Detect which cell encompasses the target text, then output its [X, Y] center coordinate. 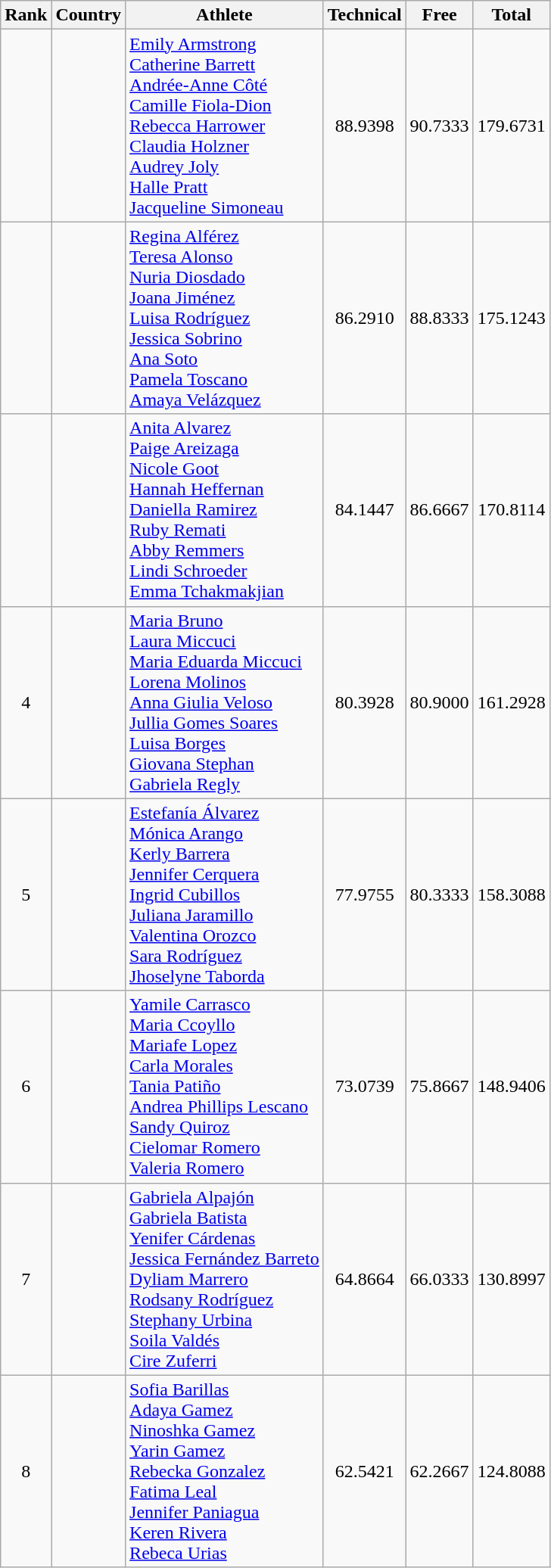
Free [439, 15]
Regina AlférezTeresa AlonsoNuria DiosdadoJoana JiménezLuisa RodríguezJessica SobrinoAna SotoPamela ToscanoAmaya Velázquez [225, 318]
7 [26, 1279]
8 [26, 1471]
Country [89, 15]
6 [26, 1087]
Maria BrunoLaura MiccuciMaria Eduarda MiccuciLorena MolinosAnna Giulia VelosoJullia Gomes SoaresLuisa BorgesGiovana StephanGabriela Regly [225, 702]
66.0333 [439, 1279]
88.9398 [365, 126]
90.7333 [439, 126]
161.2928 [512, 702]
77.9755 [365, 894]
75.8667 [439, 1087]
84.1447 [365, 510]
62.2667 [439, 1471]
Athlete [225, 15]
88.8333 [439, 318]
80.9000 [439, 702]
Sofia BarillasAdaya GamezNinoshka GamezYarin GamezRebecka GonzalezFatima LealJennifer PaniaguaKeren RiveraRebeca Urias [225, 1471]
Yamile CarrascoMaria CcoylloMariafe LopezCarla MoralesTania PatiñoAndrea Phillips LescanoSandy QuirozCielomar RomeroValeria Romero [225, 1087]
Estefanía ÁlvarezMónica ArangoKerly BarreraJennifer CerqueraIngrid CubillosJuliana JaramilloValentina OrozcoSara RodríguezJhoselyne Taborda [225, 894]
175.1243 [512, 318]
179.6731 [512, 126]
Emily ArmstrongCatherine BarrettAndrée-Anne CôtéCamille Fiola-DionRebecca HarrowerClaudia HolznerAudrey JolyHalle PrattJacqueline Simoneau [225, 126]
124.8088 [512, 1471]
73.0739 [365, 1087]
80.3928 [365, 702]
170.8114 [512, 510]
5 [26, 894]
64.8664 [365, 1279]
4 [26, 702]
86.6667 [439, 510]
Gabriela AlpajónGabriela BatistaYenifer CárdenasJessica Fernández BarretoDyliam MarreroRodsany RodríguezStephany UrbinaSoila ValdésCire Zuferri [225, 1279]
62.5421 [365, 1471]
148.9406 [512, 1087]
Rank [26, 15]
Total [512, 15]
80.3333 [439, 894]
158.3088 [512, 894]
130.8997 [512, 1279]
Technical [365, 15]
86.2910 [365, 318]
Anita AlvarezPaige AreizagaNicole GootHannah HeffernanDaniella RamirezRuby RematiAbby RemmersLindi SchroederEmma Tchakmakjian [225, 510]
